For the text-containing cell, return its midpoint in [X, Y] coordinate format. 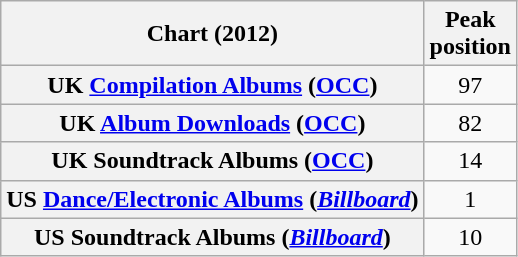
82 [470, 123]
US Soundtrack Albums (Billboard) [212, 237]
97 [470, 85]
10 [470, 237]
UK Album Downloads (OCC) [212, 123]
UK Soundtrack Albums (OCC) [212, 161]
Chart (2012) [212, 34]
1 [470, 199]
US Dance/Electronic Albums (Billboard) [212, 199]
Peakposition [470, 34]
14 [470, 161]
UK Compilation Albums (OCC) [212, 85]
